Locate the cell with the specified text and output its [X, Y] center coordinate. 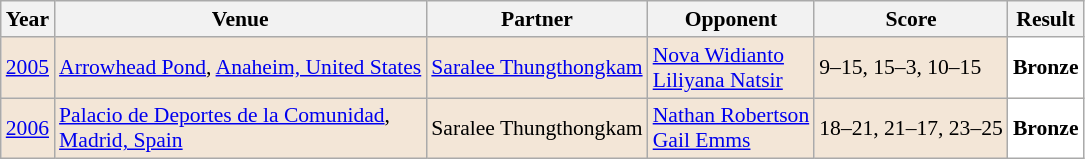
Venue [240, 19]
Nathan Robertson Gail Emms [732, 128]
2005 [28, 68]
Palacio de Deportes de la Comunidad,Madrid, Spain [240, 128]
Nova Widianto Liliyana Natsir [732, 68]
Partner [536, 19]
2006 [28, 128]
Score [911, 19]
9–15, 15–3, 10–15 [911, 68]
Year [28, 19]
18–21, 21–17, 23–25 [911, 128]
Arrowhead Pond, Anaheim, United States [240, 68]
Opponent [732, 19]
Result [1046, 19]
